Extract the (x, y) coordinate from the center of the cell holding the provided text.  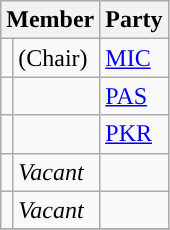
PKR (134, 134)
PAS (134, 96)
MIC (134, 58)
Party (134, 20)
Member (50, 20)
(Chair) (56, 58)
